Identify which cell holds the provided text, then report its (x, y) central coordinate. 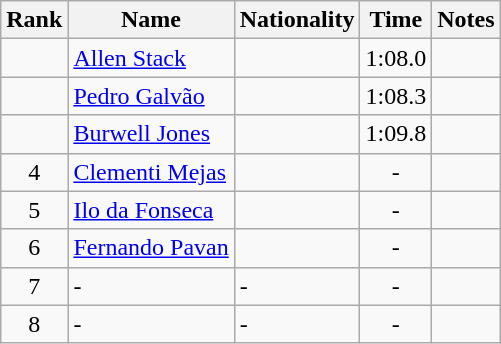
7 (34, 286)
Name (151, 20)
1:08.0 (396, 58)
Clementi Mejas (151, 172)
8 (34, 324)
1:08.3 (396, 96)
4 (34, 172)
Ilo da Fonseca (151, 210)
Nationality (297, 20)
Pedro Galvão (151, 96)
Notes (466, 20)
Allen Stack (151, 58)
Burwell Jones (151, 134)
1:09.8 (396, 134)
Time (396, 20)
Fernando Pavan (151, 248)
5 (34, 210)
Rank (34, 20)
6 (34, 248)
